Return the [x, y] coordinate for the center point of the cell that contains the specified text.  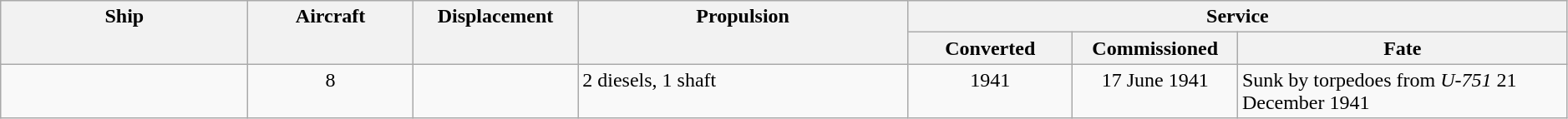
Displacement [495, 32]
17 June 1941 [1154, 92]
Aircraft [331, 32]
Service [1238, 17]
1941 [991, 92]
8 [331, 92]
Converted [991, 48]
Commissioned [1154, 48]
2 diesels, 1 shaft [743, 92]
Ship [124, 32]
Sunk by torpedoes from U-751 21 December 1941 [1402, 92]
Fate [1402, 48]
Propulsion [743, 32]
